Scan for the cell matching the given text and deliver its (x, y) coordinate at center. 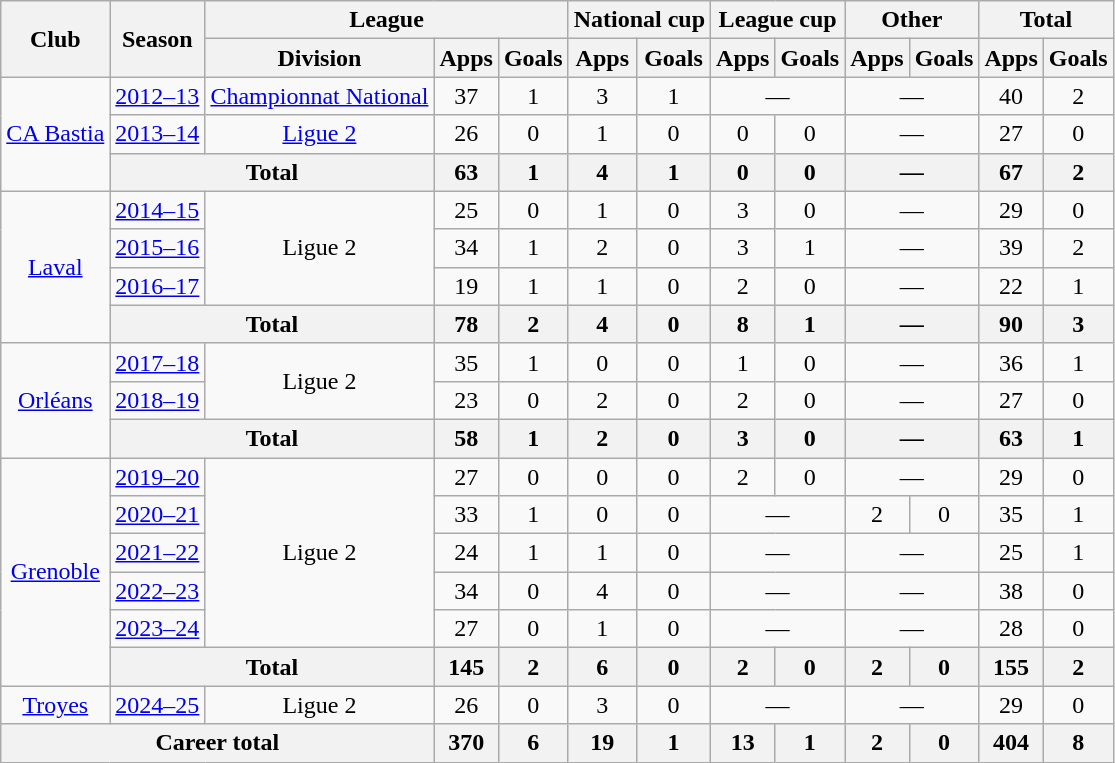
58 (466, 438)
404 (1011, 743)
40 (1011, 96)
33 (466, 515)
2016–17 (158, 286)
37 (466, 96)
39 (1011, 248)
Orléans (56, 400)
2014–15 (158, 210)
370 (466, 743)
145 (466, 667)
2022–23 (158, 591)
13 (743, 743)
Season (158, 39)
78 (466, 324)
League (386, 20)
155 (1011, 667)
2019–20 (158, 477)
22 (1011, 286)
2015–16 (158, 248)
Division (320, 58)
28 (1011, 629)
2020–21 (158, 515)
CA Bastia (56, 134)
2013–14 (158, 134)
National cup (639, 20)
Other (912, 20)
2023–24 (158, 629)
67 (1011, 172)
Troyes (56, 705)
2018–19 (158, 400)
90 (1011, 324)
League cup (778, 20)
2021–22 (158, 553)
24 (466, 553)
36 (1011, 362)
2017–18 (158, 362)
23 (466, 400)
Grenoble (56, 572)
2024–25 (158, 705)
Club (56, 39)
2012–13 (158, 96)
Laval (56, 267)
38 (1011, 591)
Championnat National (320, 96)
Career total (218, 743)
